Extract the (x, y) coordinate from the center of the cell holding the provided text.  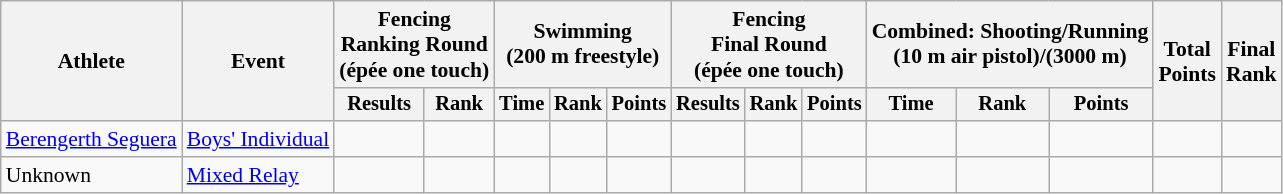
Boys' Individual (258, 139)
FencingRanking Round(épée one touch) (414, 44)
Mixed Relay (258, 175)
Combined: Shooting/Running(10 m air pistol)/(3000 m) (1010, 44)
FinalRank (1252, 61)
Unknown (92, 175)
FencingFinal Round(épée one touch) (769, 44)
Event (258, 61)
Berengerth Seguera (92, 139)
Swimming(200 m freestyle) (582, 44)
Athlete (92, 61)
TotalPoints (1187, 61)
